Identify which cell holds the provided text, then report its (x, y) central coordinate. 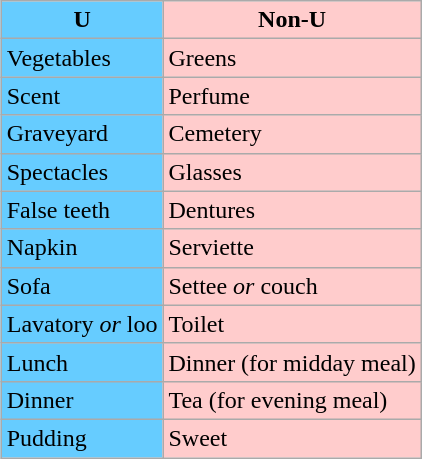
U (82, 20)
Sofa (82, 286)
Tea (for evening meal) (292, 400)
Settee or couch (292, 286)
Graveyard (82, 134)
Perfume (292, 96)
Toilet (292, 324)
Glasses (292, 172)
Dentures (292, 210)
Spectacles (82, 172)
Scent (82, 96)
Dinner (82, 400)
Lavatory or loo (82, 324)
Dinner (for midday meal) (292, 362)
False teeth (82, 210)
Pudding (82, 438)
Serviette (292, 248)
Vegetables (82, 58)
Sweet (292, 438)
Lunch (82, 362)
Napkin (82, 248)
Greens (292, 58)
Non-U (292, 20)
Cemetery (292, 134)
